Output the [X, Y] coordinate of the center of the cell containing the given text.  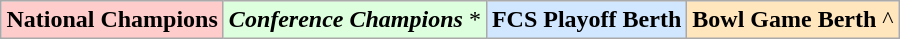
Conference Champions * [354, 20]
FCS Playoff Berth [586, 20]
Bowl Game Berth ^ [793, 20]
National Champions [112, 20]
